Extract the (X, Y) coordinate from the center of the cell holding the provided text.  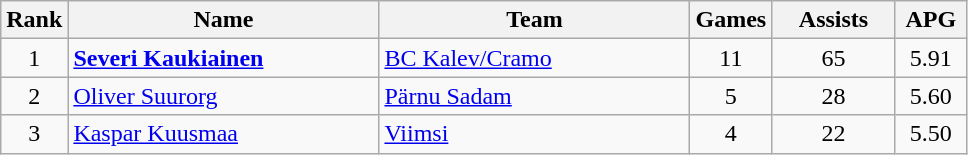
Viimsi (534, 134)
Pärnu Sadam (534, 96)
2 (34, 96)
Kaspar Kuusmaa (224, 134)
65 (834, 58)
BC Kalev/Cramo (534, 58)
11 (731, 58)
5.60 (930, 96)
1 (34, 58)
22 (834, 134)
5.50 (930, 134)
APG (930, 20)
5 (731, 96)
Severi Kaukiainen (224, 58)
3 (34, 134)
5.91 (930, 58)
Name (224, 20)
Rank (34, 20)
Assists (834, 20)
Games (731, 20)
Team (534, 20)
28 (834, 96)
4 (731, 134)
Oliver Suurorg (224, 96)
